Determine the (x, y) coordinate at the center of the cell enclosing the given text.  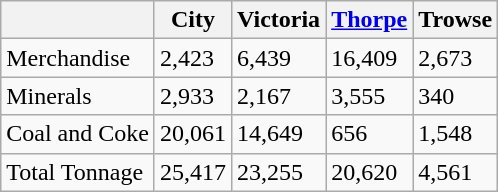
14,649 (279, 134)
Minerals (78, 96)
20,061 (192, 134)
656 (370, 134)
Trowse (456, 20)
25,417 (192, 172)
3,555 (370, 96)
1,548 (456, 134)
Victoria (279, 20)
Coal and Coke (78, 134)
6,439 (279, 58)
2,933 (192, 96)
Thorpe (370, 20)
340 (456, 96)
20,620 (370, 172)
City (192, 20)
Total Tonnage (78, 172)
2,167 (279, 96)
2,423 (192, 58)
2,673 (456, 58)
4,561 (456, 172)
23,255 (279, 172)
Merchandise (78, 58)
16,409 (370, 58)
